From the cell containing the given text, extract its center point as [x, y] coordinate. 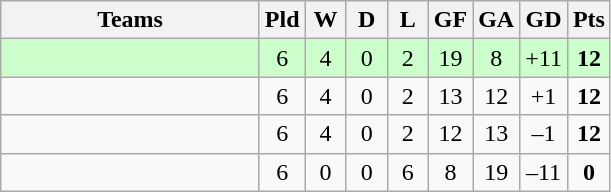
L [408, 20]
GF [450, 20]
W [326, 20]
–1 [544, 134]
D [366, 20]
–11 [544, 172]
Pts [588, 20]
GD [544, 20]
+11 [544, 58]
GA [496, 20]
Pld [282, 20]
+1 [544, 96]
Teams [130, 20]
